Search for the cell housing the specified text and yield its (X, Y) center coordinate. 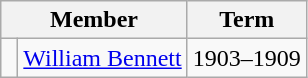
Member (94, 20)
William Bennett (102, 58)
Term (246, 20)
1903–1909 (246, 58)
